Search for the cell housing the specified text and yield its (X, Y) center coordinate. 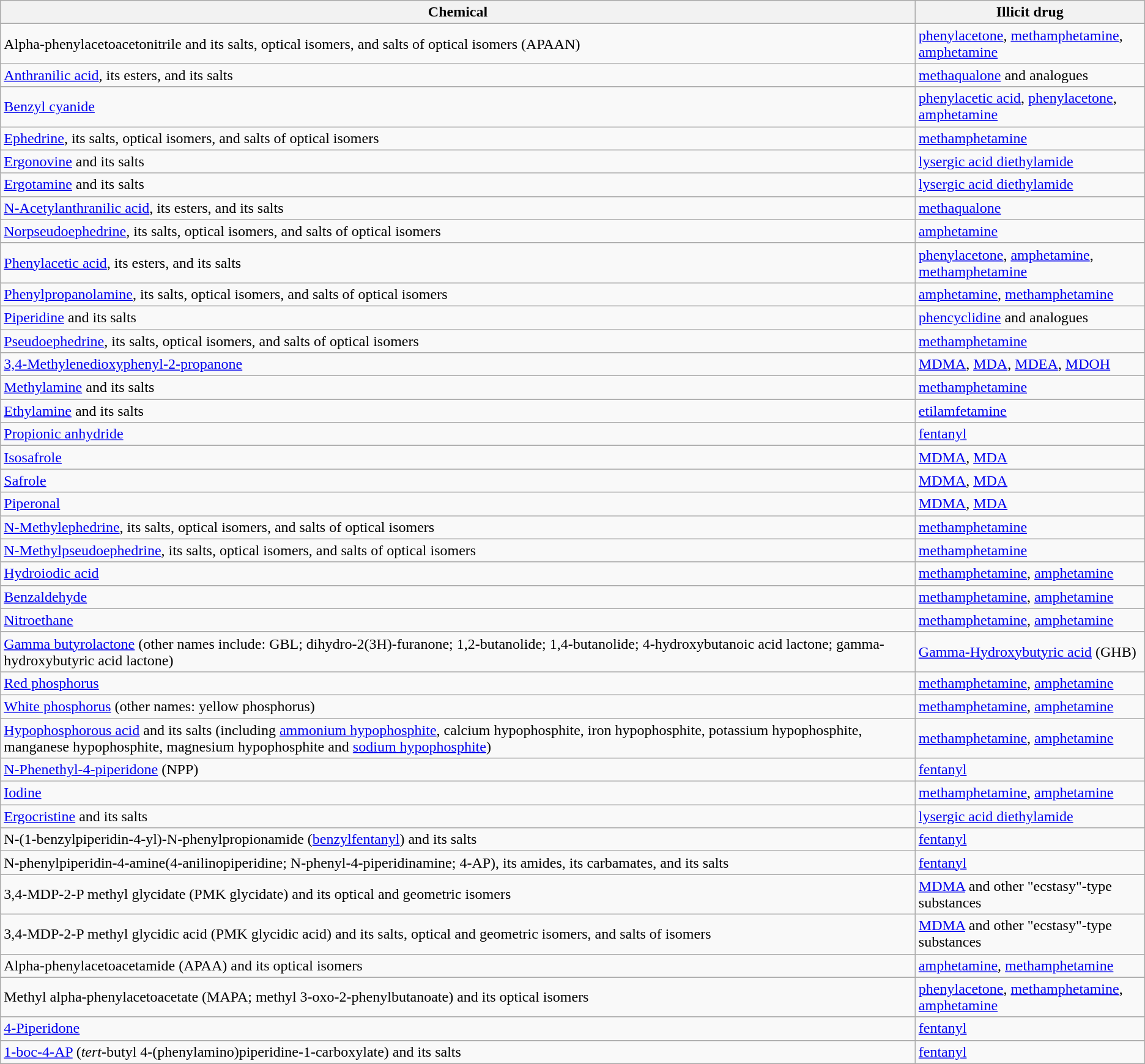
Ephedrine, its salts, optical isomers, and salts of optical isomers (458, 138)
Iodine (458, 793)
Piperonal (458, 504)
Phenylpropanolamine, its salts, optical isomers, and salts of optical isomers (458, 294)
etilamfetamine (1030, 411)
methaqualone (1030, 208)
3,4-MDP-2-P methyl glycidate (PMK glycidate) and its optical and geometric isomers (458, 894)
4-Piperidone (458, 1029)
N-Methylephedrine, its salts, optical isomers, and salts of optical isomers (458, 527)
Anthranilic acid, its esters, and its salts (458, 75)
White phosphorus (other names: yellow phosphorus) (458, 706)
phenylacetic acid, phenylacetone, amphetamine (1030, 106)
Ergotamine and its salts (458, 185)
3,4-Methylenedioxyphenyl-2-propanone (458, 364)
1-boc-4-AP (tert-butyl 4-(phenylamino)piperidine-1-carboxylate) and its salts (458, 1052)
Benzaldehyde (458, 597)
Illicit drug (1030, 12)
methaqualone and analogues (1030, 75)
Benzyl cyanide (458, 106)
Ergonovine and its salts (458, 161)
Methylamine and its salts (458, 388)
Isosafrole (458, 457)
phencyclidine and analogues (1030, 317)
phenylacetone, amphetamine, methamphetamine (1030, 263)
Methyl alpha-phenylacetoacetate (MAPA; methyl 3-oxo-2-phenylbutanoate) and its optical isomers (458, 997)
Norpseudoephedrine, its salts, optical isomers, and salts of optical isomers (458, 231)
Pseudoephedrine, its salts, optical isomers, and salts of optical isomers (458, 341)
N-(1-benzylpiperidin-4-yl)-N-phenylpropionamide (benzylfentanyl) and its salts (458, 840)
N-Methylpseudoephedrine, its salts, optical isomers, and salts of optical isomers (458, 550)
Ethylamine and its salts (458, 411)
N-Phenethyl-4-piperidone (NPP) (458, 770)
Alpha-phenylacetoacetonitrile and its salts, optical isomers, and salts of optical isomers (APAAN) (458, 44)
Chemical (458, 12)
Nitroethane (458, 620)
Red phosphorus (458, 683)
3,4-MDP-2-P methyl glycidic acid (PMK glycidic acid) and its salts, optical and geometric isomers, and salts of isomers (458, 934)
Phenylacetic acid, its esters, and its salts (458, 263)
Safrole (458, 481)
Piperidine and its salts (458, 317)
Gamma-Hydroxybutyric acid (GHB) (1030, 652)
Alpha-phenylacetoacetamide (APAA) and its optical isomers (458, 966)
N-Acetylanthranilic acid, its esters, and its salts (458, 208)
N-phenylpiperidin-4-amine(4-anilinopiperidine; N-phenyl-4-piperidinamine; 4-AP), its amides, its carbamates, and its salts (458, 863)
Hydroiodic acid (458, 574)
MDMA, MDA, MDEA, MDOH (1030, 364)
Ergocristine and its salts (458, 816)
Propionic anhydride (458, 434)
amphetamine (1030, 231)
